Search for the cell housing the specified text and yield its [x, y] center coordinate. 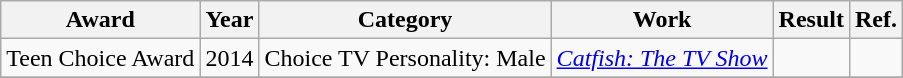
2014 [230, 58]
Category [405, 20]
Catfish: The TV Show [662, 58]
Ref. [876, 20]
Result [811, 20]
Award [100, 20]
Choice TV Personality: Male [405, 58]
Work [662, 20]
Year [230, 20]
Teen Choice Award [100, 58]
